Output the [x, y] coordinate of the center of the cell containing the given text.  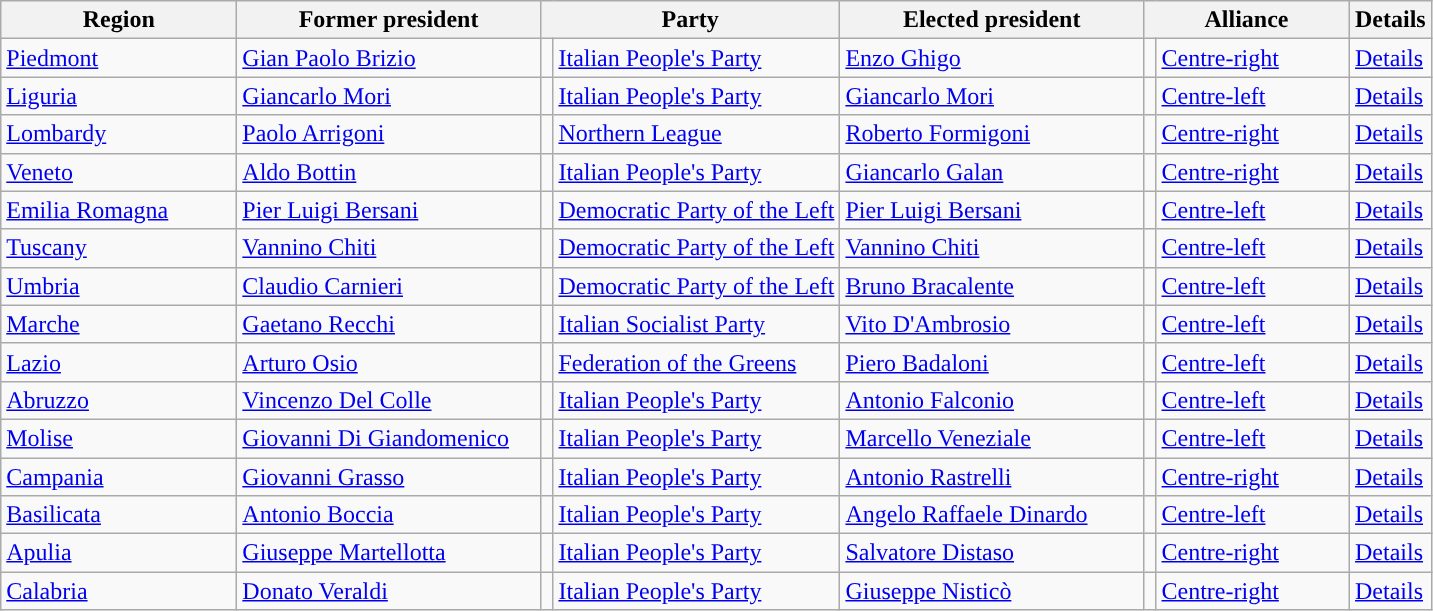
Basilicata [119, 515]
Marcello Veneziale [992, 438]
Lazio [119, 362]
Party [690, 20]
Umbria [119, 286]
Giancarlo Galan [992, 172]
Arturo Osio [389, 362]
Antonio Rastrelli [992, 477]
Region [119, 20]
Campania [119, 477]
Giuseppe Nisticò [992, 591]
Lombardy [119, 134]
Claudio Carnieri [389, 286]
Apulia [119, 553]
Vincenzo Del Colle [389, 400]
Paolo Arrigoni [389, 134]
Aldo Bottin [389, 172]
Tuscany [119, 248]
Elected president [992, 20]
Gian Paolo Brizio [389, 58]
Antonio Falconio [992, 400]
Northern League [696, 134]
Abruzzo [119, 400]
Vito D'Ambrosio [992, 324]
Federation of the Greens [696, 362]
Italian Socialist Party [696, 324]
Salvatore Distaso [992, 553]
Piero Badaloni [992, 362]
Calabria [119, 591]
Former president [389, 20]
Giuseppe Martellotta [389, 553]
Angelo Raffaele Dinardo [992, 515]
Veneto [119, 172]
Piedmont [119, 58]
Giovanni Di Giandomenico [389, 438]
Enzo Ghigo [992, 58]
Marche [119, 324]
Molise [119, 438]
Gaetano Recchi [389, 324]
Bruno Bracalente [992, 286]
Roberto Formigoni [992, 134]
Emilia Romagna [119, 210]
Liguria [119, 96]
Antonio Boccia [389, 515]
Giovanni Grasso [389, 477]
Alliance [1246, 20]
Donato Veraldi [389, 591]
